Locate the cell with the specified text and output its (X, Y) center coordinate. 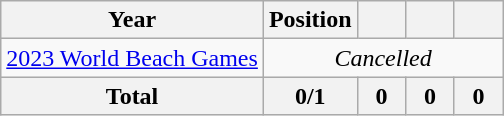
Total (132, 96)
0/1 (310, 96)
Position (310, 20)
Cancelled (382, 58)
Year (132, 20)
2023 World Beach Games (132, 58)
